Scan for the cell matching the given text and deliver its [x, y] coordinate at center. 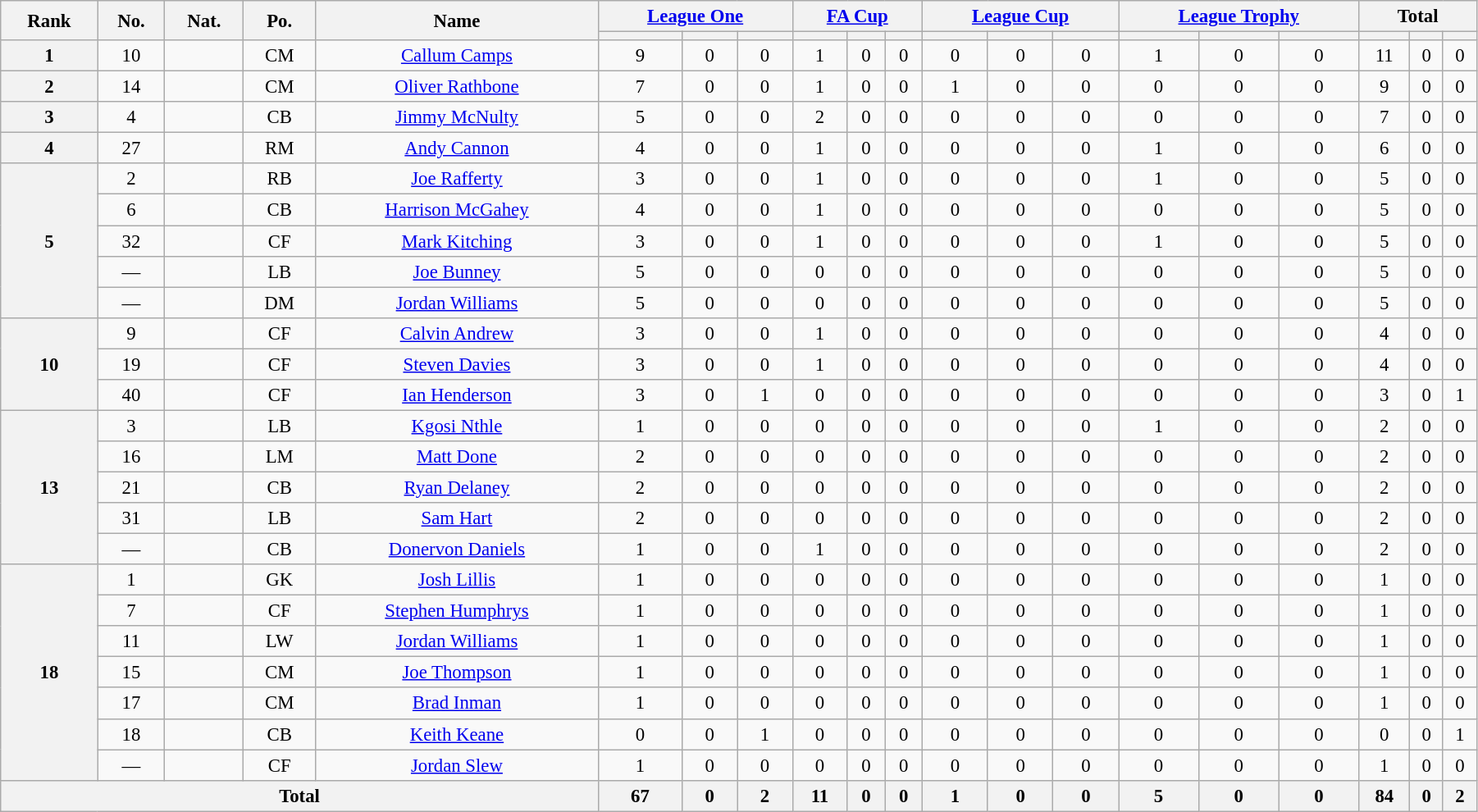
LM [280, 457]
31 [131, 518]
Mark Kitching [458, 241]
Brad Inman [458, 704]
84 [1384, 796]
19 [131, 364]
Steven Davies [458, 364]
Joe Rafferty [458, 180]
Matt Done [458, 457]
League Trophy [1239, 16]
16 [131, 457]
Calvin Andrew [458, 333]
27 [131, 148]
LW [280, 641]
67 [640, 796]
Keith Keane [458, 734]
15 [131, 673]
21 [131, 487]
Ryan Delaney [458, 487]
Nat. [204, 21]
Kgosi Nthle [458, 426]
Oliver Rathbone [458, 87]
40 [131, 395]
Sam Hart [458, 518]
Ian Henderson [458, 395]
13 [49, 487]
League Cup [1020, 16]
Rank [49, 21]
Callum Camps [458, 56]
RM [280, 148]
Stephen Humphrys [458, 611]
14 [131, 87]
RB [280, 180]
No. [131, 21]
Andy Cannon [458, 148]
Josh Lillis [458, 580]
Harrison McGahey [458, 210]
Jordan Slew [458, 765]
League One [696, 16]
Name [458, 21]
Po. [280, 21]
FA Cup [858, 16]
32 [131, 241]
17 [131, 704]
DM [280, 303]
Donervon Daniels [458, 550]
GK [280, 580]
Jimmy McNulty [458, 117]
Joe Thompson [458, 673]
Joe Bunney [458, 271]
